Locate the cell with the specified text and output its [x, y] center coordinate. 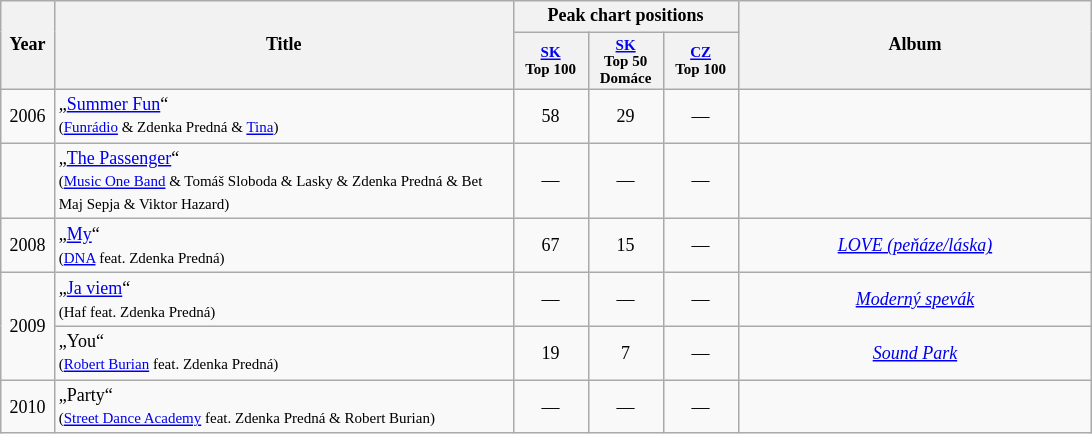
19 [550, 353]
58 [550, 116]
„Summer Fun“ (Funrádio & Zdenka Predná & Tina) [284, 116]
„Party“ (Street Dance Academy feat. Zdenka Predná & Robert Burian) [284, 407]
CZ Top 100 [700, 60]
Album [915, 45]
„The Passenger“ (Music One Band & Tomáš Sloboda & Lasky & Zdenka Predná & Bet Maj Sepja & Viktor Hazard) [284, 181]
„You“ (Robert Burian feat. Zdenka Predná) [284, 353]
2006 [28, 116]
2009 [28, 326]
2008 [28, 246]
Year [28, 45]
7 [626, 353]
Sound Park [915, 353]
SK Top 50 Domáce [626, 60]
„My“ (DNA feat. Zdenka Predná) [284, 246]
Peak chart positions [626, 16]
Moderný spevák [915, 299]
SK Top 100 [550, 60]
LOVE (peňáze/láska) [915, 246]
Title [284, 45]
2010 [28, 407]
29 [626, 116]
„Ja viem“ (Haf feat. Zdenka Predná) [284, 299]
67 [550, 246]
15 [626, 246]
